Locate the cell with the specified text and output its [x, y] center coordinate. 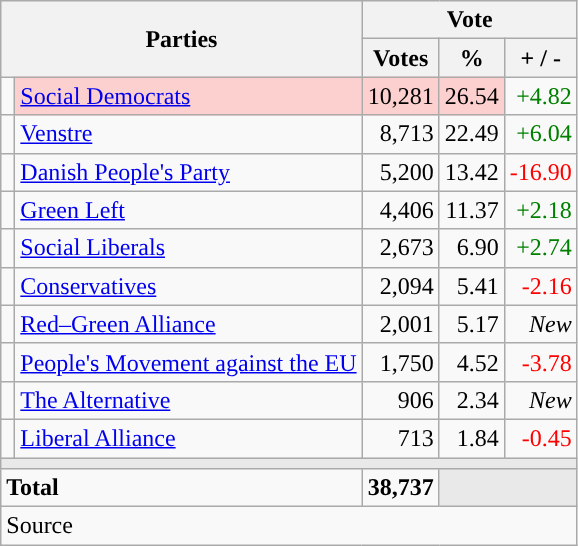
906 [400, 400]
Votes [400, 58]
5.41 [472, 286]
Danish People's Party [188, 172]
Total [182, 488]
Liberal Alliance [188, 438]
% [472, 58]
Social Democrats [188, 96]
10,281 [400, 96]
Venstre [188, 134]
4,406 [400, 210]
2,673 [400, 248]
+2.18 [540, 210]
2,001 [400, 324]
1,750 [400, 362]
+ / - [540, 58]
713 [400, 438]
5,200 [400, 172]
Red–Green Alliance [188, 324]
-2.16 [540, 286]
Conservatives [188, 286]
+6.04 [540, 134]
Parties [182, 39]
-0.45 [540, 438]
38,737 [400, 488]
-3.78 [540, 362]
22.49 [472, 134]
13.42 [472, 172]
5.17 [472, 324]
Green Left [188, 210]
+2.74 [540, 248]
2.34 [472, 400]
26.54 [472, 96]
Source [290, 526]
4.52 [472, 362]
Vote [470, 20]
2,094 [400, 286]
The Alternative [188, 400]
Social Liberals [188, 248]
11.37 [472, 210]
6.90 [472, 248]
People's Movement against the EU [188, 362]
1.84 [472, 438]
-16.90 [540, 172]
8,713 [400, 134]
+4.82 [540, 96]
